Locate the cell with the specified text and output its [X, Y] center coordinate. 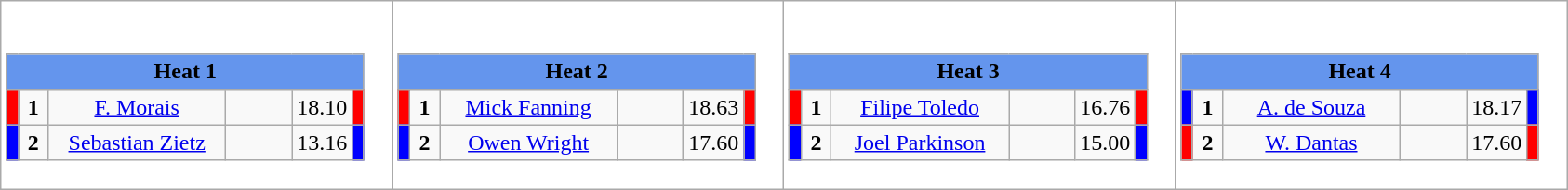
18.63 [714, 107]
15.00 [1105, 142]
13.16 [322, 142]
Heat 1 [185, 72]
16.76 [1105, 107]
Filipe Toledo [921, 107]
Heat 2 1 Mick Fanning 18.63 2 Owen Wright 17.60 [588, 95]
Sebastian Zietz [138, 142]
Owen Wright [528, 142]
A. de Souza [1311, 107]
Heat 2 [577, 72]
18.10 [322, 107]
Heat 4 1 A. de Souza 18.17 2 W. Dantas 17.60 [1371, 95]
Mick Fanning [528, 107]
Joel Parkinson [921, 142]
Heat 1 1 F. Morais 18.10 2 Sebastian Zietz 13.16 [197, 95]
W. Dantas [1311, 142]
Heat 3 1 Filipe Toledo 16.76 2 Joel Parkinson 15.00 [980, 95]
Heat 4 [1360, 72]
Heat 3 [968, 72]
F. Morais [138, 107]
18.17 [1497, 107]
